Extract the [x, y] coordinate from the center of the cell holding the provided text.  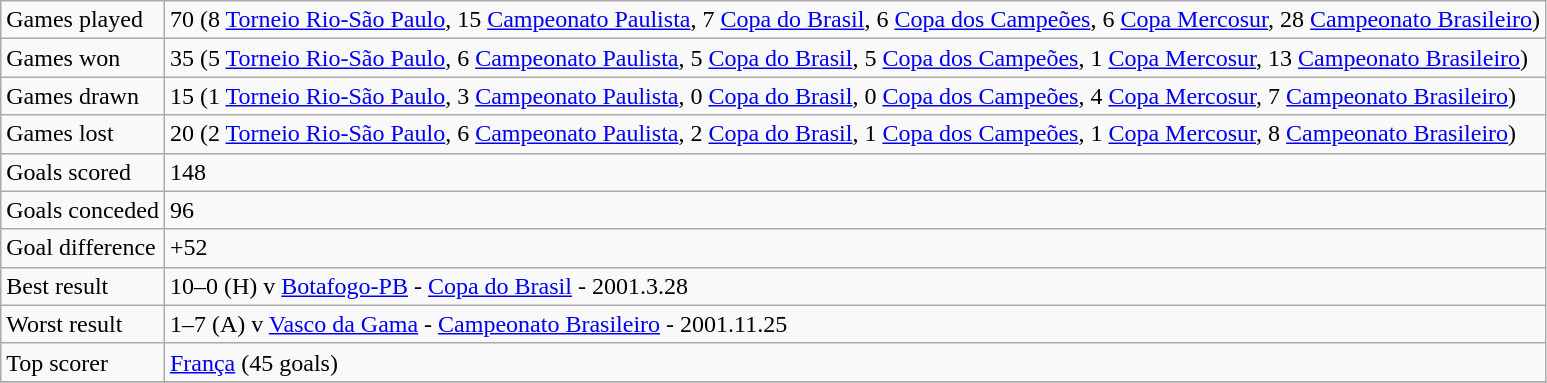
Games won [83, 58]
Games lost [83, 134]
Worst result [83, 324]
1–7 (A) v Vasco da Gama - Campeonato Brasileiro - 2001.11.25 [854, 324]
Goal difference [83, 248]
Goals conceded [83, 210]
148 [854, 172]
+52 [854, 248]
20 (2 Torneio Rio-São Paulo, 6 Campeonato Paulista, 2 Copa do Brasil, 1 Copa dos Campeões, 1 Copa Mercosur, 8 Campeonato Brasileiro) [854, 134]
Top scorer [83, 362]
Games played [83, 20]
10–0 (H) v Botafogo-PB - Copa do Brasil - 2001.3.28 [854, 286]
Best result [83, 286]
70 (8 Torneio Rio-São Paulo, 15 Campeonato Paulista, 7 Copa do Brasil, 6 Copa dos Campeões, 6 Copa Mercosur, 28 Campeonato Brasileiro) [854, 20]
Games drawn [83, 96]
35 (5 Torneio Rio-São Paulo, 6 Campeonato Paulista, 5 Copa do Brasil, 5 Copa dos Campeões, 1 Copa Mercosur, 13 Campeonato Brasileiro) [854, 58]
15 (1 Torneio Rio-São Paulo, 3 Campeonato Paulista, 0 Copa do Brasil, 0 Copa dos Campeões, 4 Copa Mercosur, 7 Campeonato Brasileiro) [854, 96]
96 [854, 210]
Goals scored [83, 172]
França (45 goals) [854, 362]
